Extract the (x, y) coordinate from the center of the cell holding the provided text.  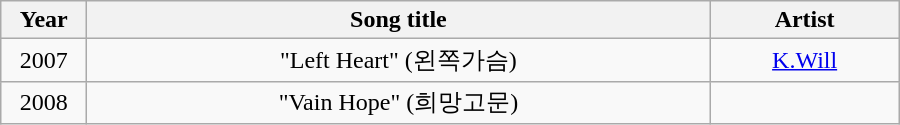
Artist (804, 20)
Song title (398, 20)
"Vain Hope" (희망고문) (398, 102)
Year (44, 20)
K.Will (804, 60)
2007 (44, 60)
2008 (44, 102)
"Left Heart" (왼쪽가슴) (398, 60)
